Return [X, Y] of the center of cell containing provided text 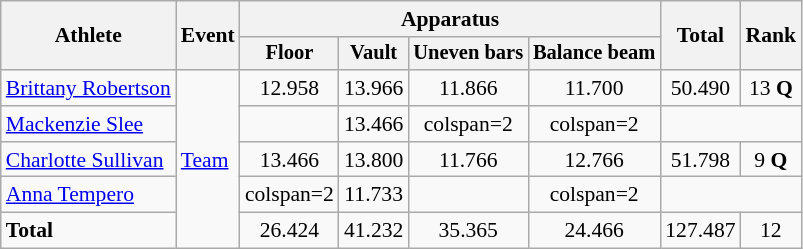
51.798 [700, 160]
Charlotte Sullivan [88, 160]
9 Q [772, 160]
Apparatus [450, 19]
12.766 [594, 160]
11.733 [374, 195]
Team [208, 159]
Brittany Robertson [88, 88]
13.800 [374, 160]
Mackenzie Slee [88, 124]
127.487 [700, 231]
13 Q [772, 88]
35.365 [468, 231]
26.424 [290, 231]
Uneven bars [468, 54]
11.766 [468, 160]
41.232 [374, 231]
Floor [290, 54]
11.700 [594, 88]
Vault [374, 54]
Rank [772, 36]
Athlete [88, 36]
Anna Tempero [88, 195]
Event [208, 36]
50.490 [700, 88]
12 [772, 231]
Balance beam [594, 54]
11.866 [468, 88]
24.466 [594, 231]
13.966 [374, 88]
12.958 [290, 88]
